Locate the cell with the specified text and output its [X, Y] center coordinate. 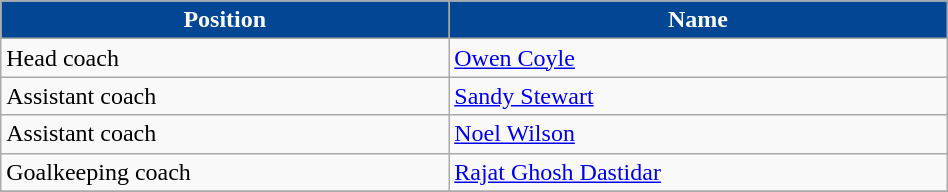
Position [225, 20]
Name [698, 20]
Head coach [225, 58]
Sandy Stewart [698, 96]
Owen Coyle [698, 58]
Goalkeeping coach [225, 172]
Rajat Ghosh Dastidar [698, 172]
Noel Wilson [698, 134]
